Extract the [x, y] coordinate from the center of the cell holding the provided text.  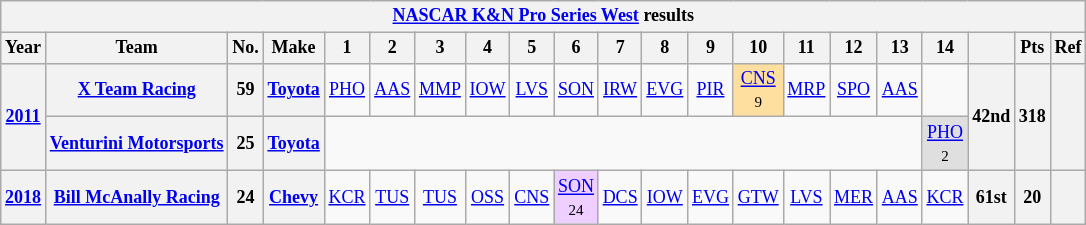
2018 [24, 197]
MER [854, 197]
Team [136, 48]
X Team Racing [136, 90]
PIR [711, 90]
Ref [1068, 48]
No. [246, 48]
3 [440, 48]
24 [246, 197]
6 [576, 48]
OSS [488, 197]
PHO [347, 90]
9 [711, 48]
2 [392, 48]
Chevy [294, 197]
12 [854, 48]
SPO [854, 90]
CNS9 [758, 90]
10 [758, 48]
SON [576, 90]
2011 [24, 116]
8 [665, 48]
318 [1033, 116]
59 [246, 90]
MRP [806, 90]
20 [1033, 197]
CNS [532, 197]
42nd [992, 116]
25 [246, 144]
Pts [1033, 48]
NASCAR K&N Pro Series West results [544, 16]
5 [532, 48]
61st [992, 197]
Year [24, 48]
Bill McAnally Racing [136, 197]
PHO2 [945, 144]
SON24 [576, 197]
Venturini Motorsports [136, 144]
Make [294, 48]
GTW [758, 197]
7 [620, 48]
MMP [440, 90]
11 [806, 48]
4 [488, 48]
1 [347, 48]
IRW [620, 90]
13 [900, 48]
DCS [620, 197]
14 [945, 48]
